For the text-containing cell, return its midpoint in (X, Y) coordinate format. 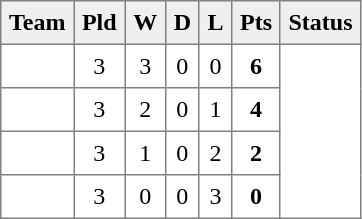
L (216, 23)
Pts (256, 23)
6 (256, 66)
W (145, 23)
Pld (100, 23)
4 (256, 110)
Team (38, 23)
D (182, 23)
Status (320, 23)
